For the text-containing cell, return its midpoint in (X, Y) coordinate format. 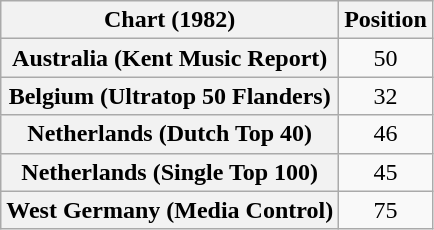
Position (386, 20)
Netherlands (Dutch Top 40) (170, 134)
West Germany (Media Control) (170, 210)
Netherlands (Single Top 100) (170, 172)
32 (386, 96)
46 (386, 134)
75 (386, 210)
Australia (Kent Music Report) (170, 58)
Chart (1982) (170, 20)
45 (386, 172)
Belgium (Ultratop 50 Flanders) (170, 96)
50 (386, 58)
